Extract the [X, Y] coordinate from the center of the cell holding the provided text.  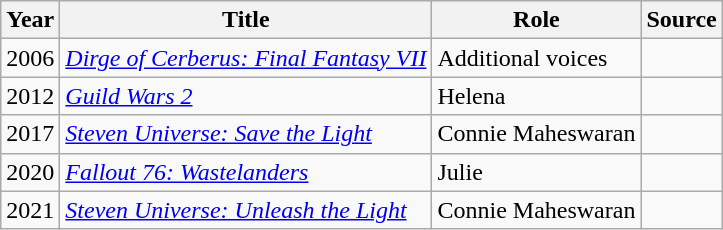
2017 [30, 134]
Additional voices [536, 58]
2012 [30, 96]
Helena [536, 96]
Dirge of Cerberus: Final Fantasy VII [246, 58]
Fallout 76: Wastelanders [246, 172]
2006 [30, 58]
Julie [536, 172]
Year [30, 20]
Steven Universe: Save the Light [246, 134]
Steven Universe: Unleash the Light [246, 210]
2021 [30, 210]
2020 [30, 172]
Role [536, 20]
Title [246, 20]
Guild Wars 2 [246, 96]
Source [682, 20]
